Return [X, Y] of the center of cell containing provided text 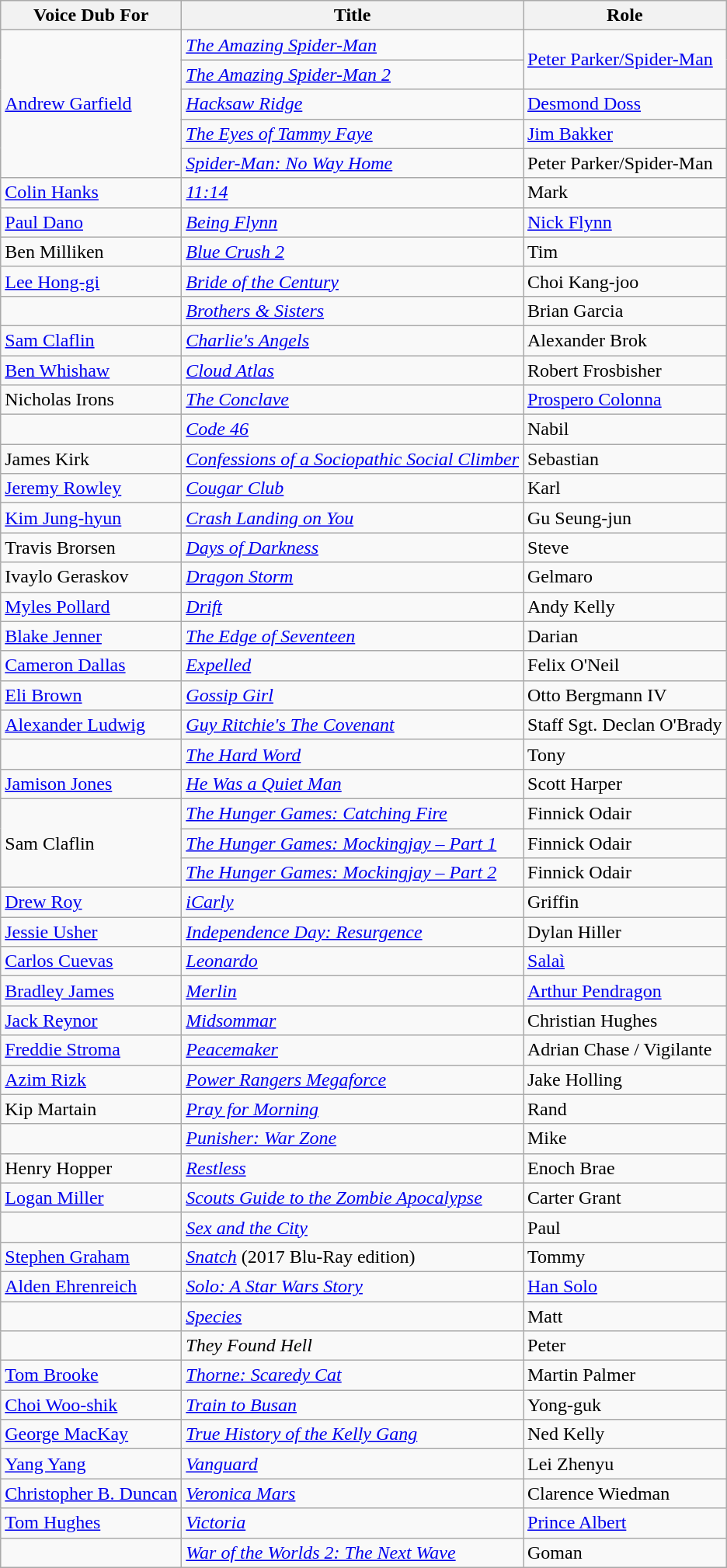
Jessie Usher [92, 932]
Goman [625, 1552]
Voice Dub For [92, 16]
Veronica Mars [353, 1493]
Punisher: War Zone [353, 1139]
Tony [625, 754]
Andy Kelly [625, 607]
Gu Seung-jun [625, 518]
Myles Pollard [92, 607]
Snatch (2017 Blu-Ray edition) [353, 1257]
Dragon Storm [353, 577]
Otto Bergmann IV [625, 695]
Drew Roy [92, 902]
They Found Hell [353, 1346]
Eli Brown [92, 695]
Prospero Colonna [625, 400]
Guy Ritchie's The Covenant [353, 725]
Clarence Wiedman [625, 1493]
Matt [625, 1316]
Yang Yang [92, 1464]
Christian Hughes [625, 1020]
The Hunger Games: Catching Fire [353, 813]
Tim [625, 252]
Jim Bakker [625, 134]
Cloud Atlas [353, 370]
Pray for Morning [353, 1109]
Darian [625, 636]
Freddie Stroma [92, 1050]
Tommy [625, 1257]
Tom Brooke [92, 1375]
The Amazing Spider-Man 2 [353, 75]
James Kirk [92, 459]
Lei Zhenyu [625, 1464]
Lee Hong-gi [92, 281]
Choi Woo-shik [92, 1405]
Peacemaker [353, 1050]
Crash Landing on You [353, 518]
Ivaylo Geraskov [92, 577]
Andrew Garfield [92, 104]
The Hunger Games: Mockingjay – Part 2 [353, 873]
Kip Martain [92, 1109]
Vanguard [353, 1464]
Jeremy Rowley [92, 488]
War of the Worlds 2: The Next Wave [353, 1552]
Restless [353, 1168]
Being Flynn [353, 222]
Alexander Brok [625, 340]
Species [353, 1316]
Colin Hanks [92, 193]
Alexander Ludwig [92, 725]
Enoch Brae [625, 1168]
Choi Kang-joo [625, 281]
Yong-guk [625, 1405]
Stephen Graham [92, 1257]
Days of Darkness [353, 548]
Blake Jenner [92, 636]
Nick Flynn [625, 222]
Confessions of a Sociopathic Social Climber [353, 459]
Henry Hopper [92, 1168]
Alden Ehrenreich [92, 1286]
Hacksaw Ridge [353, 104]
The Edge of Seventeen [353, 636]
Independence Day: Resurgence [353, 932]
Logan Miller [92, 1198]
The Amazing Spider-Man [353, 45]
Cameron Dallas [92, 666]
Peter [625, 1346]
Title [353, 16]
The Hunger Games: Mockingjay – Part 1 [353, 843]
Leonardo [353, 961]
Robert Frosbisher [625, 370]
Ben Whishaw [92, 370]
Azim Rizk [92, 1080]
Bride of the Century [353, 281]
Paul [625, 1227]
Steve [625, 548]
Paul Dano [92, 222]
Martin Palmer [625, 1375]
Cougar Club [353, 488]
Sex and the City [353, 1227]
Gossip Girl [353, 695]
Mark [625, 193]
Sebastian [625, 459]
He Was a Quiet Man [353, 784]
Nicholas Irons [92, 400]
Travis Brorsen [92, 548]
Victoria [353, 1523]
Jack Reynor [92, 1020]
Karl [625, 488]
Blue Crush 2 [353, 252]
Desmond Doss [625, 104]
The Eyes of Tammy Faye [353, 134]
Mike [625, 1139]
Dylan Hiller [625, 932]
Felix O'Neil [625, 666]
Kim Jung-hyun [92, 518]
George MacKay [92, 1434]
Code 46 [353, 429]
Christopher B. Duncan [92, 1493]
Merlin [353, 991]
Drift [353, 607]
11:14 [353, 193]
The Hard Word [353, 754]
Scouts Guide to the Zombie Apocalypse [353, 1198]
True History of the Kelly Gang [353, 1434]
Brian Garcia [625, 311]
Tom Hughes [92, 1523]
Jamison Jones [92, 784]
Han Solo [625, 1286]
Jake Holling [625, 1080]
Staff Sgt. Declan O'Brady [625, 725]
Rand [625, 1109]
Spider-Man: No Way Home [353, 163]
Charlie's Angels [353, 340]
Gelmaro [625, 577]
Griffin [625, 902]
Scott Harper [625, 784]
Ned Kelly [625, 1434]
Ben Milliken [92, 252]
Carter Grant [625, 1198]
Arthur Pendragon [625, 991]
iCarly [353, 902]
Salaì [625, 961]
Thorne: Scaredy Cat [353, 1375]
The Conclave [353, 400]
Adrian Chase / Vigilante [625, 1050]
Brothers & Sisters [353, 311]
Nabil [625, 429]
Expelled [353, 666]
Prince Albert [625, 1523]
Bradley James [92, 991]
Midsommar [353, 1020]
Solo: A Star Wars Story [353, 1286]
Role [625, 16]
Carlos Cuevas [92, 961]
Power Rangers Megaforce [353, 1080]
Train to Busan [353, 1405]
